Capture the cell that displays the provided text and extract its [X, Y] central coordinate. 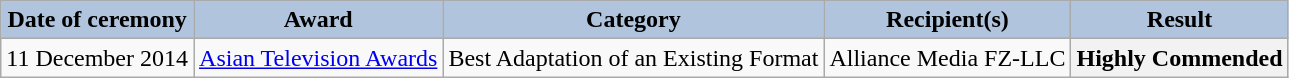
Highly Commended [1180, 58]
11 December 2014 [98, 58]
Recipient(s) [948, 20]
Award [318, 20]
Asian Television Awards [318, 58]
Result [1180, 20]
Best Adaptation of an Existing Format [634, 58]
Alliance Media FZ-LLC [948, 58]
Date of ceremony [98, 20]
Category [634, 20]
